Find where the given text appears and provide that cell's center as (X, Y) coordinate. 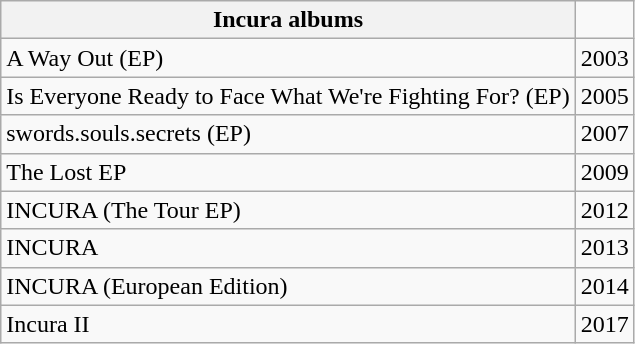
2013 (604, 248)
swords.souls.secrets (EP) (288, 134)
2012 (604, 210)
Incura II (288, 324)
INCURA (288, 248)
INCURA (The Tour EP) (288, 210)
A Way Out (EP) (288, 58)
2005 (604, 96)
2009 (604, 172)
Incura albums (288, 20)
Is Everyone Ready to Face What We're Fighting For? (EP) (288, 96)
INCURA (European Edition) (288, 286)
2007 (604, 134)
2017 (604, 324)
2003 (604, 58)
2014 (604, 286)
The Lost EP (288, 172)
